Search for the cell housing the specified text and yield its [X, Y] center coordinate. 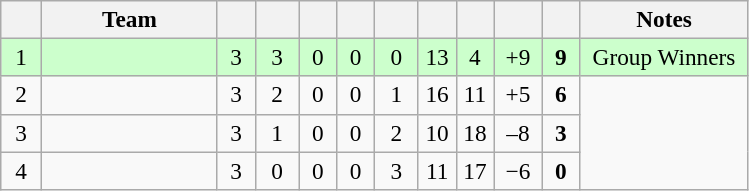
6 [561, 95]
9 [561, 57]
+9 [518, 57]
13 [437, 57]
Group Winners [664, 57]
+5 [518, 95]
−6 [518, 170]
Notes [664, 19]
16 [437, 95]
10 [437, 133]
18 [475, 133]
–8 [518, 133]
17 [475, 170]
Team [130, 19]
